Detect which cell encompasses the target text, then output its [X, Y] center coordinate. 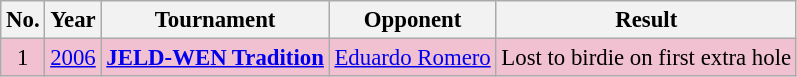
2006 [73, 58]
Eduardo Romero [412, 58]
Opponent [412, 20]
1 [23, 58]
Tournament [215, 20]
Year [73, 20]
Lost to birdie on first extra hole [646, 58]
No. [23, 20]
JELD-WEN Tradition [215, 58]
Result [646, 20]
